Search for the cell housing the specified text and yield its (x, y) center coordinate. 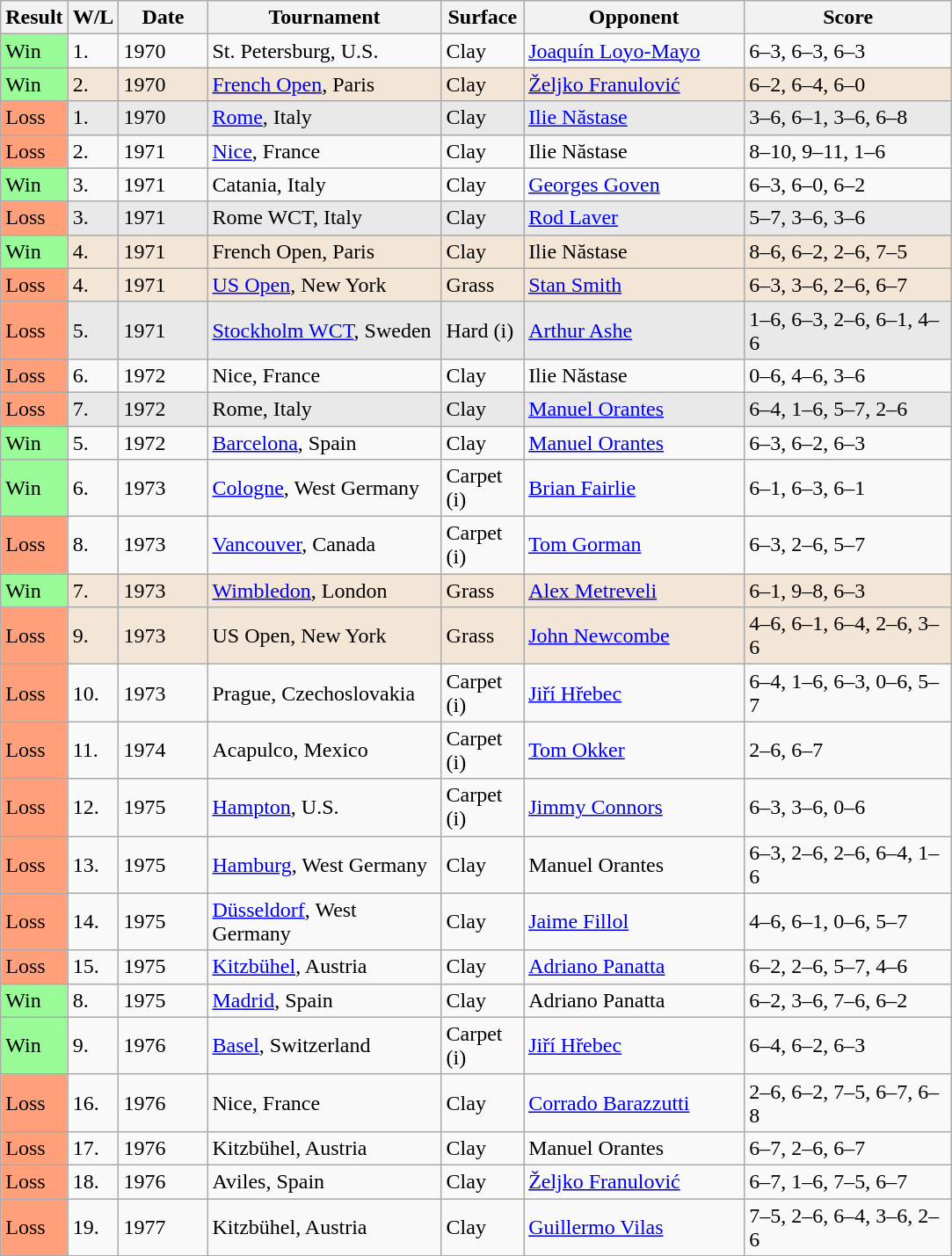
17. (93, 1148)
6–2, 2–6, 5–7, 4–6 (848, 967)
Score (848, 18)
16. (93, 1102)
Joaquín Loyo-Mayo (635, 51)
Hamburg, West Germany (324, 865)
Rome WCT, Italy (324, 218)
6–2, 6–4, 6–0 (848, 84)
4–6, 6–1, 0–6, 5–7 (848, 921)
6–7, 1–6, 7–5, 6–7 (848, 1181)
Brian Fairlie (635, 489)
6–7, 2–6, 6–7 (848, 1148)
Cologne, West Germany (324, 489)
Date (164, 18)
6–3, 6–2, 6–3 (848, 442)
6–1, 9–8, 6–3 (848, 591)
Hampton, U.S. (324, 807)
Stan Smith (635, 285)
6–3, 6–0, 6–2 (848, 185)
11. (93, 751)
Jimmy Connors (635, 807)
Surface (483, 18)
1–6, 6–3, 2–6, 6–1, 4–6 (848, 330)
Alex Metreveli (635, 591)
8–6, 6–2, 2–6, 7–5 (848, 251)
Result (34, 18)
6–3, 2–6, 5–7 (848, 545)
19. (93, 1227)
4–6, 6–1, 6–4, 2–6, 3–6 (848, 636)
Basel, Switzerland (324, 1046)
Tournament (324, 18)
6–3, 3–6, 0–6 (848, 807)
10. (93, 693)
Jaime Fillol (635, 921)
6–2, 3–6, 7–6, 6–2 (848, 1000)
John Newcombe (635, 636)
6–3, 6–3, 6–3 (848, 51)
5–7, 3–6, 3–6 (848, 218)
Acapulco, Mexico (324, 751)
2–6, 6–2, 7–5, 6–7, 6–8 (848, 1102)
6–3, 3–6, 2–6, 6–7 (848, 285)
Prague, Czechoslovakia (324, 693)
Corrado Barazzutti (635, 1102)
Düsseldorf, West Germany (324, 921)
0–6, 4–6, 3–6 (848, 375)
Guillermo Vilas (635, 1227)
2–6, 6–7 (848, 751)
1974 (164, 751)
13. (93, 865)
Aviles, Spain (324, 1181)
Tom Gorman (635, 545)
Madrid, Spain (324, 1000)
6–3, 2–6, 2–6, 6–4, 1–6 (848, 865)
7–5, 2–6, 6–4, 3–6, 2–6 (848, 1227)
St. Petersburg, U.S. (324, 51)
Wimbledon, London (324, 591)
6–4, 6–2, 6–3 (848, 1046)
Opponent (635, 18)
6–1, 6–3, 6–1 (848, 489)
W/L (93, 18)
1977 (164, 1227)
8–10, 9–11, 1–6 (848, 151)
15. (93, 967)
Stockholm WCT, Sweden (324, 330)
Georges Goven (635, 185)
14. (93, 921)
Barcelona, Spain (324, 442)
6–4, 1–6, 6–3, 0–6, 5–7 (848, 693)
Hard (i) (483, 330)
Rod Laver (635, 218)
18. (93, 1181)
Catania, Italy (324, 185)
Arthur Ashe (635, 330)
6–4, 1–6, 5–7, 2–6 (848, 409)
Vancouver, Canada (324, 545)
Tom Okker (635, 751)
3–6, 6–1, 3–6, 6–8 (848, 118)
12. (93, 807)
